From the cell containing the given text, extract its center point as [X, Y] coordinate. 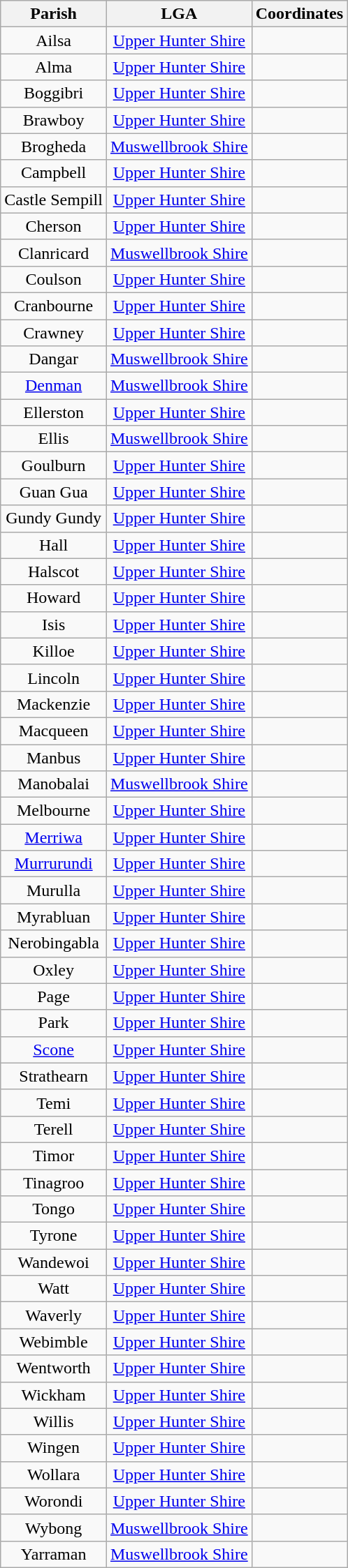
Mackenzie [54, 704]
Cherson [54, 226]
Wybong [54, 1528]
Isis [54, 625]
Gundy Gundy [54, 518]
Halscot [54, 572]
Manobalai [54, 784]
Wingen [54, 1448]
Wandewoi [54, 1262]
Coulson [54, 279]
Ellerston [54, 412]
Denman [54, 386]
Cranbourne [54, 306]
Parish [54, 14]
Webimble [54, 1342]
Murrurundi [54, 864]
Brawboy [54, 120]
Howard [54, 598]
Clanricard [54, 253]
Lincoln [54, 678]
Manbus [54, 757]
Terell [54, 1129]
Ailsa [54, 40]
Brogheda [54, 147]
Tinagroo [54, 1183]
Ellis [54, 439]
Timor [54, 1156]
Page [54, 996]
Tongo [54, 1209]
Murulla [54, 890]
Campbell [54, 173]
Willis [54, 1421]
Macqueen [54, 731]
LGA [179, 14]
Hall [54, 545]
Tyrone [54, 1236]
Temi [54, 1103]
Coordinates [299, 14]
Crawney [54, 333]
Alma [54, 67]
Yarraman [54, 1554]
Killoe [54, 651]
Wickham [54, 1395]
Strathearn [54, 1076]
Merriwa [54, 837]
Watt [54, 1289]
Nerobingabla [54, 943]
Castle Sempill [54, 200]
Melbourne [54, 811]
Oxley [54, 970]
Scone [54, 1050]
Wollara [54, 1474]
Waverly [54, 1315]
Boggibri [54, 94]
Park [54, 1023]
Wentworth [54, 1368]
Dangar [54, 359]
Guan Gua [54, 492]
Worondi [54, 1501]
Myrabluan [54, 917]
Goulburn [54, 465]
